Pinpoint the cell where the given text exists, returning its (X, Y) midpoint coordinate. 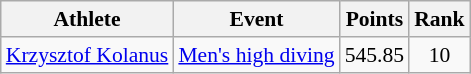
Event (256, 19)
Krzysztof Kolanus (88, 55)
10 (440, 55)
Points (374, 19)
Athlete (88, 19)
545.85 (374, 55)
Rank (440, 19)
Men's high diving (256, 55)
